Determine the [x, y] coordinate at the center of the cell enclosing the given text.  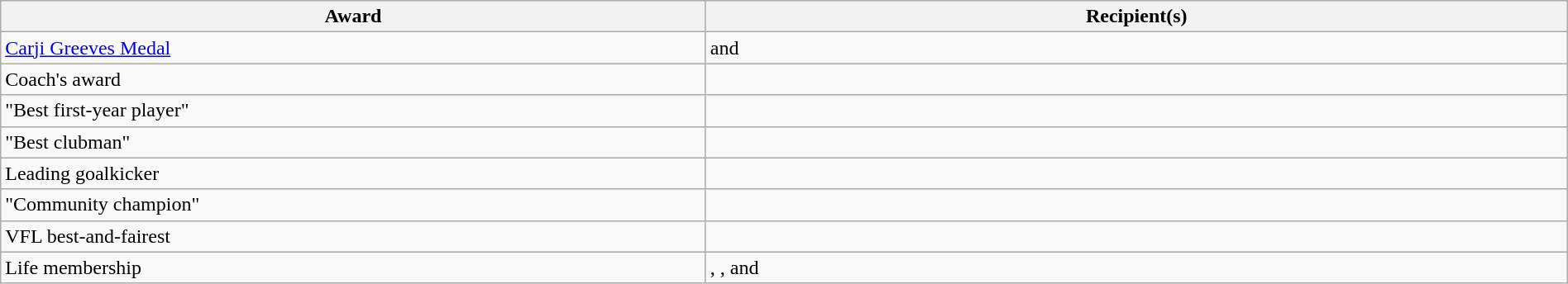
Leading goalkicker [354, 173]
"Best clubman" [354, 142]
and [1136, 48]
"Community champion" [354, 205]
Coach's award [354, 79]
, , and [1136, 267]
"Best first-year player" [354, 111]
Award [354, 17]
Recipient(s) [1136, 17]
VFL best-and-fairest [354, 236]
Life membership [354, 267]
Carji Greeves Medal [354, 48]
